Return [X, Y] of the center of cell containing provided text 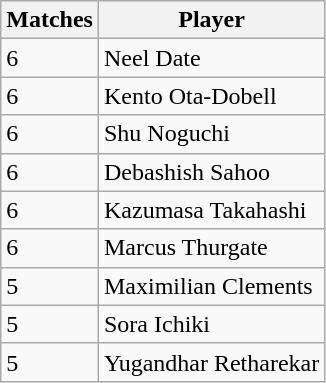
Yugandhar Retharekar [211, 362]
Marcus Thurgate [211, 248]
Kento Ota-Dobell [211, 96]
Shu Noguchi [211, 134]
Debashish Sahoo [211, 172]
Neel Date [211, 58]
Kazumasa Takahashi [211, 210]
Matches [50, 20]
Maximilian Clements [211, 286]
Sora Ichiki [211, 324]
Player [211, 20]
